Search for the cell housing the specified text and yield its [X, Y] center coordinate. 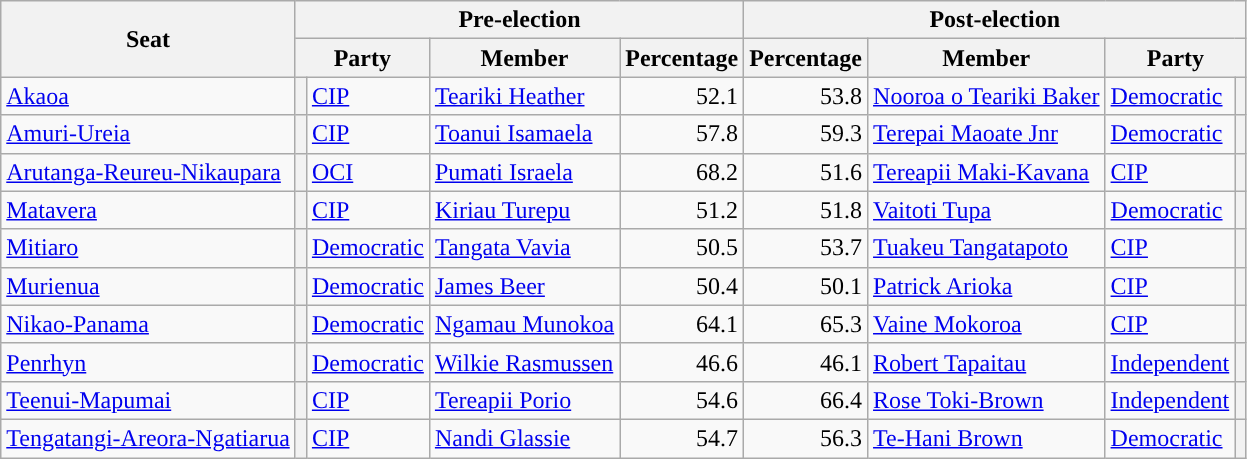
Rose Toki-Brown [987, 400]
Wilkie Rasmussen [524, 362]
Robert Tapaitau [987, 362]
Tuakeu Tangatapoto [987, 248]
51.2 [682, 210]
53.7 [806, 248]
53.8 [806, 96]
Amuri-Ureia [148, 134]
Teenui-Mapumai [148, 400]
Nikao-Panama [148, 324]
Mitiaro [148, 248]
Penrhyn [148, 362]
46.1 [806, 362]
50.4 [682, 286]
50.5 [682, 248]
68.2 [682, 172]
50.1 [806, 286]
Nandi Glassie [524, 438]
OCI [368, 172]
56.3 [806, 438]
Pre-election [519, 20]
Tangata Vavia [524, 248]
Akaoa [148, 96]
52.1 [682, 96]
64.1 [682, 324]
Tereapii Maki-Kavana [987, 172]
Ngamau Munokoa [524, 324]
Pumati Israela [524, 172]
James Beer [524, 286]
Teariki Heather [524, 96]
Te-Hani Brown [987, 438]
Matavera [148, 210]
59.3 [806, 134]
Arutanga-Reureu-Nikaupara [148, 172]
Tereapii Porio [524, 400]
Vaitoti Tupa [987, 210]
65.3 [806, 324]
Kiriau Turepu [524, 210]
46.6 [682, 362]
Murienua [148, 286]
Seat [148, 39]
54.6 [682, 400]
51.8 [806, 210]
Vaine Mokoroa [987, 324]
51.6 [806, 172]
57.8 [682, 134]
54.7 [682, 438]
Patrick Arioka [987, 286]
Toanui Isamaela [524, 134]
Tengatangi-Areora-Ngatiarua [148, 438]
Post-election [995, 20]
66.4 [806, 400]
Nooroa o Teariki Baker [987, 96]
Terepai Maoate Jnr [987, 134]
